Scan for the cell matching the given text and deliver its (x, y) coordinate at center. 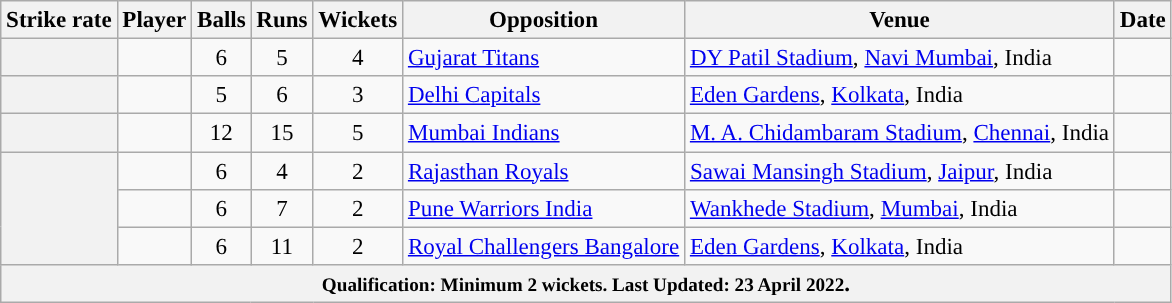
Date (1142, 20)
Sawai Mansingh Stadium, Jaipur, India (900, 171)
Strike rate (59, 20)
DY Patil Stadium, Navi Mumbai, India (900, 58)
Rajasthan Royals (544, 171)
3 (358, 95)
Pune Warriors India (544, 209)
Wickets (358, 20)
Mumbai Indians (544, 133)
Player (154, 20)
Balls (222, 20)
7 (282, 209)
Royal Challengers Bangalore (544, 246)
Gujarat Titans (544, 58)
Qualification: Minimum 2 wickets. Last Updated: 23 April 2022. (586, 284)
M. A. Chidambaram Stadium, Chennai, India (900, 133)
12 (222, 133)
11 (282, 246)
15 (282, 133)
Wankhede Stadium, Mumbai, India (900, 209)
Runs (282, 20)
Delhi Capitals (544, 95)
Opposition (544, 20)
Venue (900, 20)
